For the text-containing cell, return its midpoint in (x, y) coordinate format. 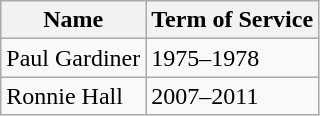
Term of Service (232, 20)
2007–2011 (232, 96)
Ronnie Hall (74, 96)
1975–1978 (232, 58)
Paul Gardiner (74, 58)
Name (74, 20)
